For the text-containing cell, return its midpoint in [X, Y] coordinate format. 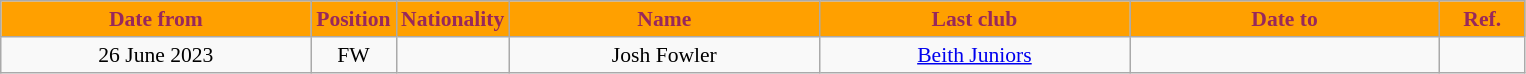
Beith Juniors [974, 55]
Name [664, 19]
Josh Fowler [664, 55]
Date to [1285, 19]
Nationality [452, 19]
Position [354, 19]
Ref. [1482, 19]
Last club [974, 19]
Date from [156, 19]
26 June 2023 [156, 55]
FW [354, 55]
